Extract the (X, Y) coordinate from the center of the cell holding the provided text.  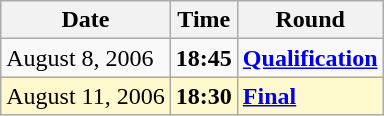
Round (310, 20)
August 8, 2006 (86, 58)
Time (204, 20)
August 11, 2006 (86, 96)
18:30 (204, 96)
Date (86, 20)
Qualification (310, 58)
Final (310, 96)
18:45 (204, 58)
